Locate the cell with the specified text and output its [X, Y] center coordinate. 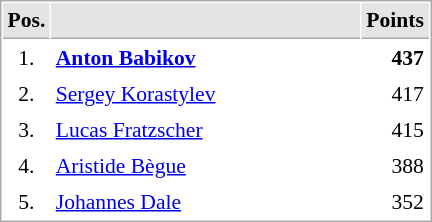
417 [396, 93]
5. [26, 201]
Points [396, 21]
Aristide Bègue [206, 165]
3. [26, 129]
352 [396, 201]
Johannes Dale [206, 201]
Sergey Korastylev [206, 93]
Anton Babikov [206, 57]
415 [396, 129]
2. [26, 93]
437 [396, 57]
Lucas Fratzscher [206, 129]
Pos. [26, 21]
388 [396, 165]
4. [26, 165]
1. [26, 57]
